Scan for the cell matching the given text and deliver its (X, Y) coordinate at center. 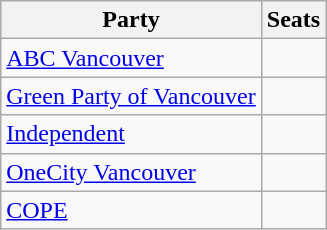
OneCity Vancouver (132, 172)
Party (132, 20)
Green Party of Vancouver (132, 96)
Seats (293, 20)
Independent (132, 134)
COPE (132, 210)
ABC Vancouver (132, 58)
